Determine the (X, Y) coordinate at the center of the cell enclosing the given text.  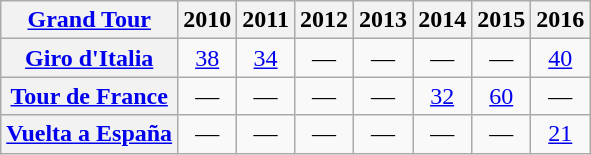
32 (442, 96)
Giro d'Italia (90, 58)
2012 (324, 20)
21 (560, 134)
2016 (560, 20)
Vuelta a España (90, 134)
2013 (384, 20)
38 (208, 58)
34 (266, 58)
40 (560, 58)
2010 (208, 20)
Tour de France (90, 96)
2015 (502, 20)
2011 (266, 20)
2014 (442, 20)
60 (502, 96)
Grand Tour (90, 20)
